Output the (x, y) coordinate of the center of the cell containing the given text.  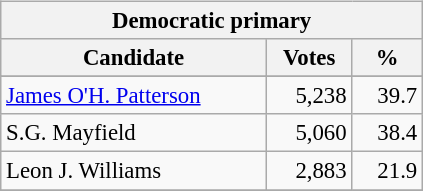
Votes (309, 58)
5,238 (309, 96)
James O'H. Patterson (134, 96)
Candidate (134, 58)
% (388, 58)
39.7 (388, 96)
S.G. Mayfield (134, 133)
Democratic primary (212, 21)
2,883 (309, 171)
5,060 (309, 133)
21.9 (388, 171)
Leon J. Williams (134, 171)
38.4 (388, 133)
